Pinpoint the cell where the given text exists, returning its [X, Y] midpoint coordinate. 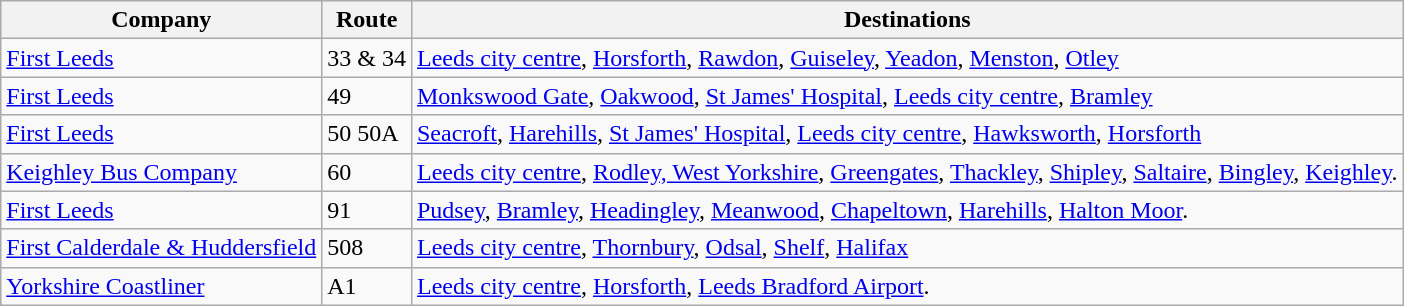
91 [367, 210]
Keighley Bus Company [162, 172]
Route [367, 20]
Monkswood Gate, Oakwood, St James' Hospital, Leeds city centre, Bramley [907, 96]
A1 [367, 286]
49 [367, 96]
Company [162, 20]
Yorkshire Coastliner [162, 286]
Leeds city centre, Horsforth, Rawdon, Guiseley, Yeadon, Menston, Otley [907, 58]
Pudsey, Bramley, Headingley, Meanwood, Chapeltown, Harehills, Halton Moor. [907, 210]
First Calderdale & Huddersfield [162, 248]
Leeds city centre, Horsforth, Leeds Bradford Airport. [907, 286]
508 [367, 248]
60 [367, 172]
Seacroft, Harehills, St James' Hospital, Leeds city centre, Hawksworth, Horsforth [907, 134]
33 & 34 [367, 58]
50 50A [367, 134]
Leeds city centre, Rodley, West Yorkshire, Greengates, Thackley, Shipley, Saltaire, Bingley, Keighley. [907, 172]
Leeds city centre, Thornbury, Odsal, Shelf, Halifax [907, 248]
Destinations [907, 20]
